Scan for the cell matching the given text and deliver its [X, Y] coordinate at center. 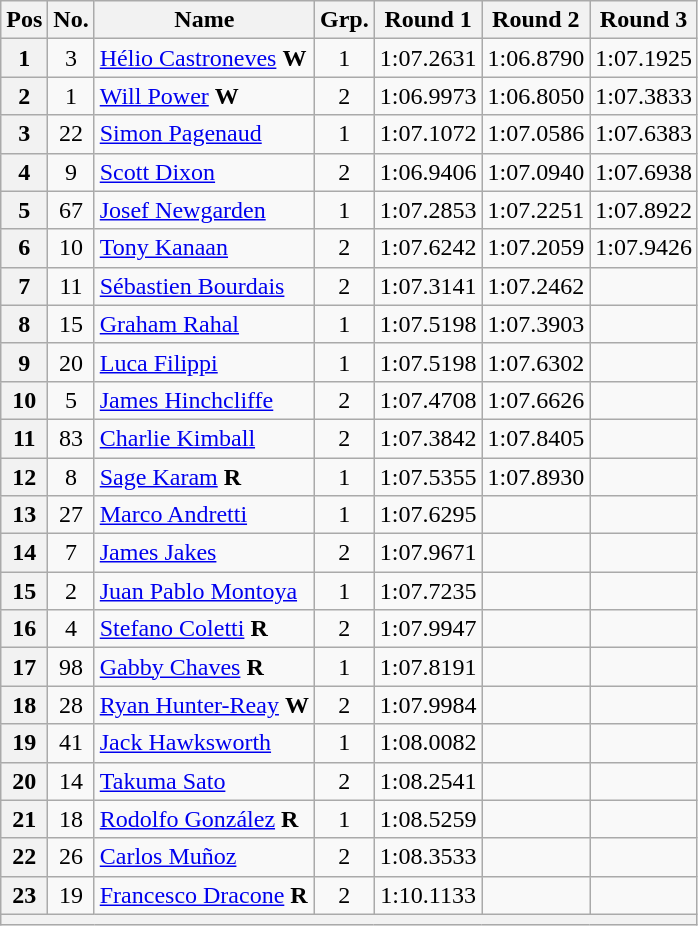
Rodolfo González R [204, 819]
1:07.3842 [428, 438]
Name [204, 20]
1:07.8930 [536, 477]
Scott Dixon [204, 172]
1:07.8922 [644, 210]
Round 2 [536, 20]
James Hinchcliffe [204, 400]
23 [24, 895]
No. [71, 20]
Tony Kanaan [204, 248]
1:07.9947 [428, 629]
1:07.2251 [536, 210]
Francesco Dracone R [204, 895]
1:07.5355 [428, 477]
1:07.4708 [428, 400]
17 [24, 667]
1:07.2631 [428, 58]
13 [24, 515]
26 [71, 857]
Sage Karam R [204, 477]
1:07.8191 [428, 667]
1:07.2462 [536, 286]
1:07.0940 [536, 172]
67 [71, 210]
12 [24, 477]
28 [71, 705]
1:07.0586 [536, 134]
1:07.6383 [644, 134]
1:08.2541 [428, 781]
16 [24, 629]
Marco Andretti [204, 515]
1:07.9984 [428, 705]
Ryan Hunter-Reay W [204, 705]
Will Power W [204, 96]
1:07.2853 [428, 210]
Juan Pablo Montoya [204, 591]
98 [71, 667]
1:10.1133 [428, 895]
1:07.3903 [536, 324]
1:07.3141 [428, 286]
1:08.3533 [428, 857]
Graham Rahal [204, 324]
Stefano Coletti R [204, 629]
1:07.7235 [428, 591]
Round 3 [644, 20]
1:07.2059 [536, 248]
Round 1 [428, 20]
1:06.9406 [428, 172]
Sébastien Bourdais [204, 286]
1:07.1925 [644, 58]
41 [71, 743]
Gabby Chaves R [204, 667]
1:08.0082 [428, 743]
Carlos Muñoz [204, 857]
Luca Filippi [204, 362]
Jack Hawksworth [204, 743]
Josef Newgarden [204, 210]
1:07.1072 [428, 134]
21 [24, 819]
Takuma Sato [204, 781]
Hélio Castroneves W [204, 58]
83 [71, 438]
1:07.6938 [644, 172]
27 [71, 515]
1:07.6295 [428, 515]
James Jakes [204, 553]
1:07.9426 [644, 248]
1:07.8405 [536, 438]
Simon Pagenaud [204, 134]
Charlie Kimball [204, 438]
1:07.6302 [536, 362]
1:06.8050 [536, 96]
1:08.5259 [428, 819]
1:07.6242 [428, 248]
1:06.8790 [536, 58]
6 [24, 248]
Grp. [344, 20]
Pos [24, 20]
1:07.9671 [428, 553]
1:06.9973 [428, 96]
1:07.6626 [536, 400]
1:07.3833 [644, 96]
